Return (x, y) of the center of cell containing provided text 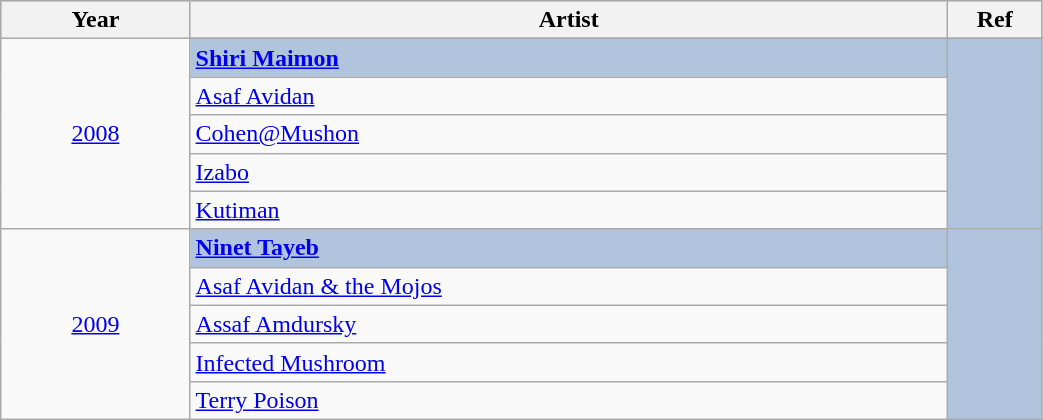
Shiri Maimon (568, 58)
Terry Poison (568, 400)
Artist (568, 20)
Ninet Tayeb (568, 248)
Izabo (568, 172)
Asaf Avidan & the Mojos (568, 286)
Assaf Amdursky (568, 324)
Ref (994, 20)
Asaf Avidan (568, 96)
Kutiman (568, 210)
2009 (96, 324)
Infected Mushroom (568, 362)
2008 (96, 134)
Cohen@Mushon (568, 134)
Year (96, 20)
